For the text-containing cell, return its midpoint in [X, Y] coordinate format. 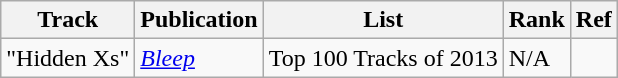
"Hidden Xs" [68, 58]
Rank [536, 20]
Ref [594, 20]
List [383, 20]
Track [68, 20]
N/A [536, 58]
Publication [199, 20]
Top 100 Tracks of 2013 [383, 58]
Bleep [199, 58]
